From the cell containing the given text, extract its center point as [X, Y] coordinate. 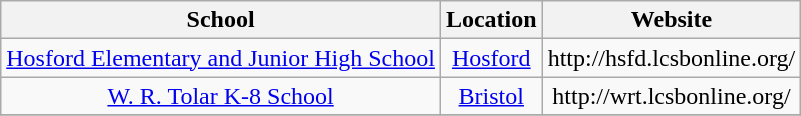
Location [491, 20]
School [221, 20]
Hosford [491, 58]
Website [672, 20]
W. R. Tolar K-8 School [221, 96]
Hosford Elementary and Junior High School [221, 58]
Bristol [491, 96]
http://wrt.lcsbonline.org/ [672, 96]
http://hsfd.lcsbonline.org/ [672, 58]
